Determine the (X, Y) coordinate at the center of the cell enclosing the given text.  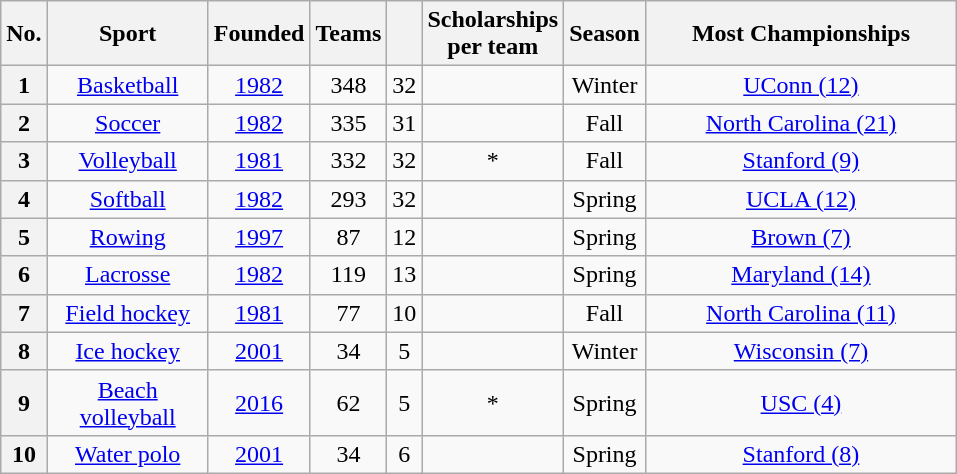
Wisconsin (7) (800, 351)
Sport (128, 34)
2016 (259, 402)
Basketball (128, 85)
Scholarshipsper team (493, 34)
North Carolina (11) (800, 313)
Beach volleyball (128, 402)
Soccer (128, 123)
87 (348, 237)
Season (605, 34)
Field hockey (128, 313)
348 (348, 85)
332 (348, 161)
9 (24, 402)
Maryland (14) (800, 275)
Ice hockey (128, 351)
No. (24, 34)
Softball (128, 199)
119 (348, 275)
77 (348, 313)
UCLA (12) (800, 199)
335 (348, 123)
62 (348, 402)
Volleyball (128, 161)
1 (24, 85)
USC (4) (800, 402)
13 (404, 275)
Water polo (128, 454)
12 (404, 237)
Rowing (128, 237)
Stanford (8) (800, 454)
North Carolina (21) (800, 123)
2 (24, 123)
8 (24, 351)
Stanford (9) (800, 161)
3 (24, 161)
Founded (259, 34)
Most Championships (800, 34)
Brown (7) (800, 237)
31 (404, 123)
1997 (259, 237)
293 (348, 199)
Teams (348, 34)
7 (24, 313)
Lacrosse (128, 275)
UConn (12) (800, 85)
4 (24, 199)
